Locate the cell with the specified text and output its (x, y) center coordinate. 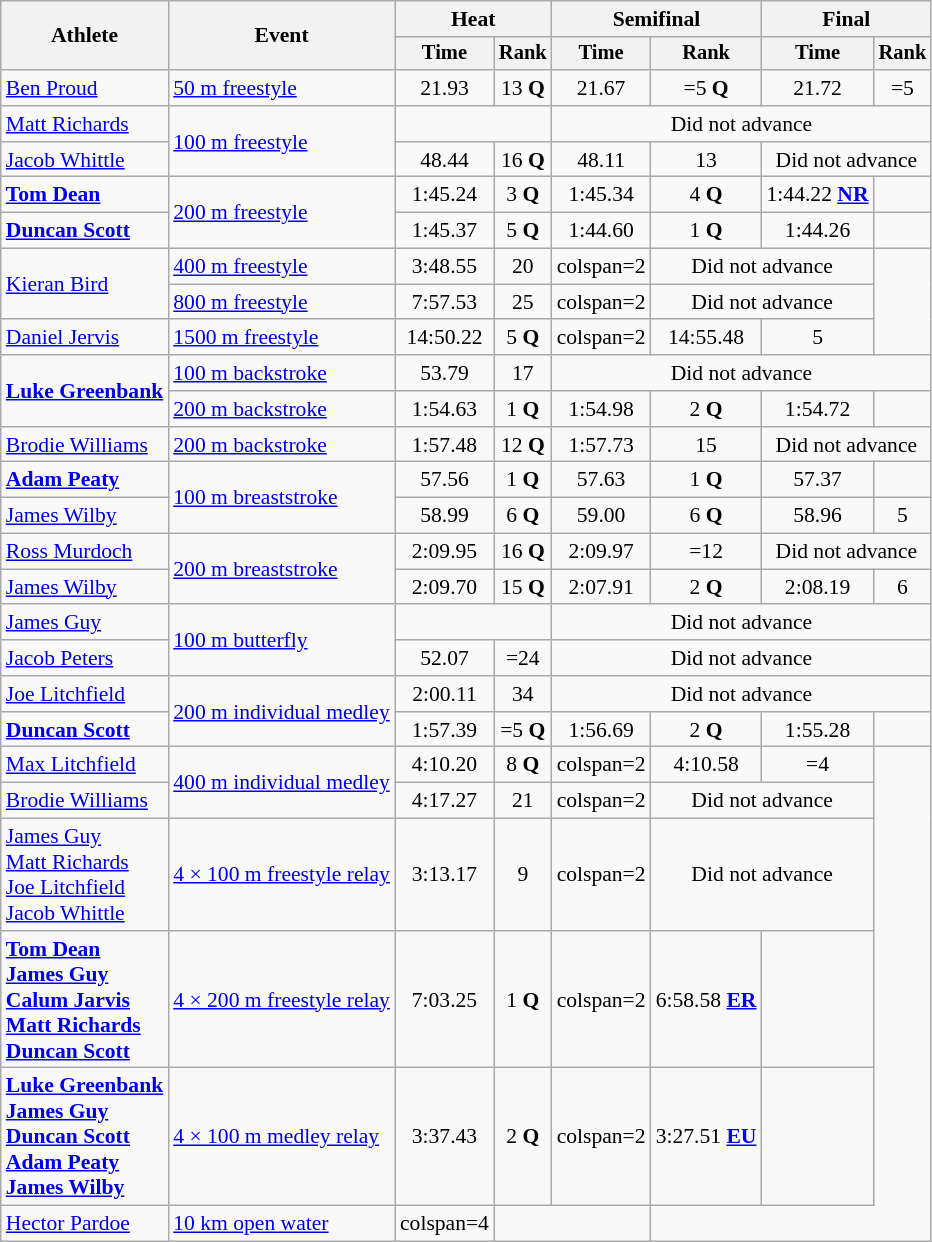
Joe Litchfield (84, 694)
100 m breaststroke (282, 498)
15 (706, 445)
58.96 (818, 516)
2:09.95 (444, 552)
2:09.97 (602, 552)
3 Q (523, 195)
Daniel Jervis (84, 338)
James Guy (84, 623)
Kieran Bird (84, 284)
12 Q (523, 445)
1:57.73 (602, 445)
1:44.60 (602, 231)
2:08.19 (818, 587)
3:48.55 (444, 267)
Tom Dean (84, 195)
34 (523, 694)
6 (903, 587)
48.11 (602, 160)
=12 (706, 552)
Adam Peaty (84, 480)
Final (847, 19)
1500 m freestyle (282, 338)
1:45.24 (444, 195)
1:57.39 (444, 730)
=5 (903, 88)
1:55.28 (818, 730)
4 × 200 m freestyle relay (282, 1000)
Jacob Peters (84, 658)
57.37 (818, 480)
=4 (818, 765)
Athlete (84, 36)
1:56.69 (602, 730)
=24 (523, 658)
1:44.26 (818, 231)
21.93 (444, 88)
48.44 (444, 160)
3:37.43 (444, 1137)
21 (523, 801)
1:54.98 (602, 409)
7:03.25 (444, 1000)
Matt Richards (84, 124)
1:54.72 (818, 409)
Hector Pardoe (84, 1224)
4:10.20 (444, 765)
Event (282, 36)
2:00.11 (444, 694)
Luke Greenbank (84, 390)
57.63 (602, 480)
4 Q (706, 195)
52.07 (444, 658)
James GuyMatt RichardsJoe LitchfieldJacob Whittle (84, 875)
15 Q (523, 587)
10 km open water (282, 1224)
3:27.51 EU (706, 1137)
800 m freestyle (282, 302)
colspan=4 (444, 1224)
20 (523, 267)
53.79 (444, 373)
14:50.22 (444, 338)
Ben Proud (84, 88)
50 m freestyle (282, 88)
Tom DeanJames GuyCalum JarvisMatt RichardsDuncan Scott (84, 1000)
200 m individual medley (282, 712)
200 m breaststroke (282, 570)
57.56 (444, 480)
Luke GreenbankJames GuyDuncan ScottAdam PeatyJames Wilby (84, 1137)
100 m freestyle (282, 142)
1:45.34 (602, 195)
13 Q (523, 88)
7:57.53 (444, 302)
13 (706, 160)
9 (523, 875)
400 m individual medley (282, 782)
4 × 100 m medley relay (282, 1137)
59.00 (602, 516)
58.99 (444, 516)
25 (523, 302)
Semifinal (657, 19)
1:54.63 (444, 409)
Ross Murdoch (84, 552)
Max Litchfield (84, 765)
4:10.58 (706, 765)
21.67 (602, 88)
1:57.48 (444, 445)
1:44.22 NR (818, 195)
Heat (474, 19)
3:13.17 (444, 875)
21.72 (818, 88)
1:45.37 (444, 231)
4:17.27 (444, 801)
100 m butterfly (282, 640)
100 m backstroke (282, 373)
6:58.58 ER (706, 1000)
4 × 100 m freestyle relay (282, 875)
200 m freestyle (282, 212)
17 (523, 373)
400 m freestyle (282, 267)
Jacob Whittle (84, 160)
2:09.70 (444, 587)
14:55.48 (706, 338)
2:07.91 (602, 587)
8 Q (523, 765)
